Provide the (X, Y) coordinate of the cell's center where the given text is located.  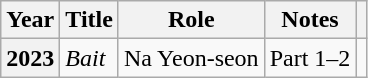
Notes (310, 20)
Year (30, 20)
Part 1–2 (310, 58)
Bait (90, 58)
Role (191, 20)
Title (90, 20)
2023 (30, 58)
Na Yeon-seon (191, 58)
